Return the [x, y] coordinate for the center point of the cell that contains the specified text.  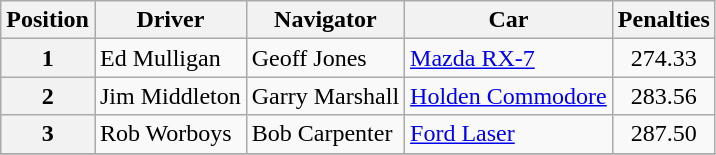
Garry Marshall [325, 96]
Penalties [664, 20]
Ed Mulligan [170, 58]
Car [509, 20]
283.56 [664, 96]
2 [48, 96]
Jim Middleton [170, 96]
Navigator [325, 20]
3 [48, 134]
Rob Worboys [170, 134]
Ford Laser [509, 134]
Geoff Jones [325, 58]
287.50 [664, 134]
1 [48, 58]
Holden Commodore [509, 96]
Driver [170, 20]
Mazda RX-7 [509, 58]
Position [48, 20]
274.33 [664, 58]
Bob Carpenter [325, 134]
